Find where the given text appears and provide that cell's center as [X, Y] coordinate. 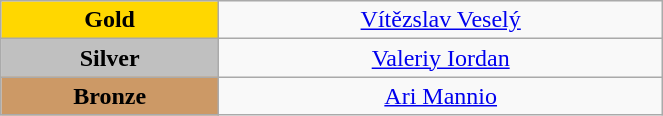
Silver [110, 58]
Valeriy Iordan [441, 58]
Bronze [110, 96]
Gold [110, 20]
Vítězslav Veselý [441, 20]
Ari Mannio [441, 96]
